Return (x, y) of the center of cell containing provided text 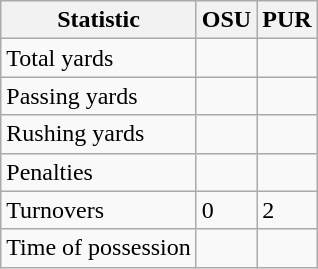
OSU (226, 20)
Penalties (99, 172)
Statistic (99, 20)
0 (226, 210)
Rushing yards (99, 134)
Passing yards (99, 96)
Time of possession (99, 248)
Turnovers (99, 210)
Total yards (99, 58)
PUR (287, 20)
2 (287, 210)
